Search for the cell housing the specified text and yield its (x, y) center coordinate. 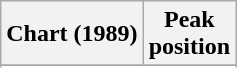
Chart (1989) (72, 34)
Peakposition (189, 34)
